Extract the [X, Y] coordinate from the center of the cell holding the provided text.  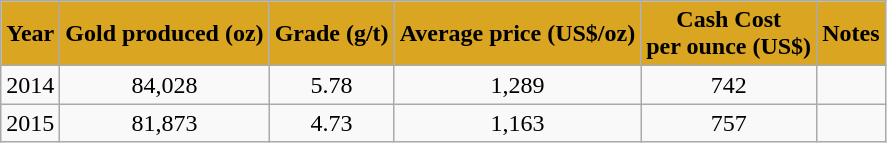
Notes [851, 34]
Grade (g/t) [332, 34]
Cash Costper ounce (US$) [729, 34]
5.78 [332, 85]
4.73 [332, 123]
2015 [30, 123]
81,873 [164, 123]
Year [30, 34]
Gold produced (oz) [164, 34]
1,163 [518, 123]
1,289 [518, 85]
742 [729, 85]
Average price (US$/oz) [518, 34]
2014 [30, 85]
84,028 [164, 85]
757 [729, 123]
